Locate the cell with the specified text and output its [x, y] center coordinate. 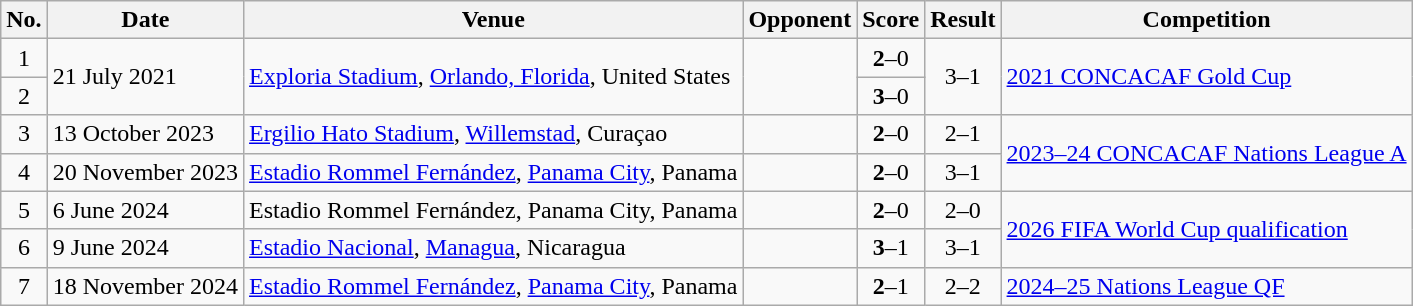
Opponent [800, 20]
4 [24, 172]
18 November 2024 [145, 286]
Venue [494, 20]
6 [24, 248]
7 [24, 286]
1 [24, 58]
Estadio Nacional, Managua, Nicaragua [494, 248]
2 [24, 96]
13 October 2023 [145, 134]
2021 CONCACAF Gold Cup [1206, 77]
9 June 2024 [145, 248]
2026 FIFA World Cup qualification [1206, 229]
Result [963, 20]
Score [891, 20]
20 November 2023 [145, 172]
21 July 2021 [145, 77]
3–0 [891, 96]
Competition [1206, 20]
2–2 [963, 286]
2023–24 CONCACAF Nations League A [1206, 153]
Date [145, 20]
3 [24, 134]
No. [24, 20]
5 [24, 210]
2024–25 Nations League QF [1206, 286]
Ergilio Hato Stadium, Willemstad, Curaçao [494, 134]
6 June 2024 [145, 210]
Exploria Stadium, Orlando, Florida, United States [494, 77]
